Detect which cell encompasses the target text, then output its [x, y] center coordinate. 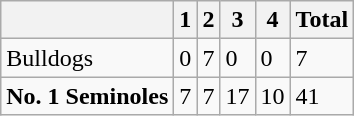
2 [208, 20]
41 [322, 96]
10 [272, 96]
Total [322, 20]
17 [238, 96]
4 [272, 20]
1 [186, 20]
Bulldogs [88, 58]
No. 1 Seminoles [88, 96]
3 [238, 20]
